Pinpoint the cell where the given text exists, returning its [x, y] midpoint coordinate. 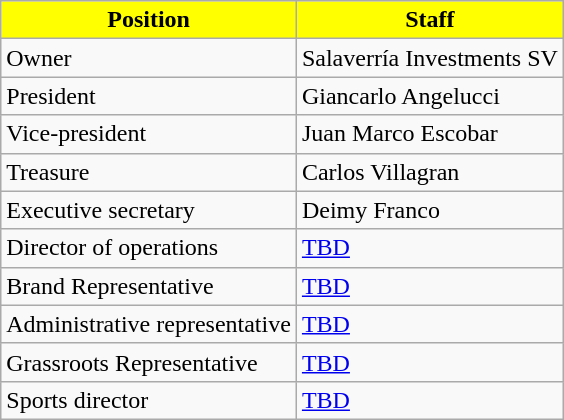
Treasure [149, 172]
Staff [430, 20]
Director of operations [149, 248]
Administrative representative [149, 324]
Salaverría Investments SV [430, 58]
Deimy Franco [430, 210]
Giancarlo Angelucci [430, 96]
Executive secretary [149, 210]
Position [149, 20]
Grassroots Representative [149, 362]
Brand Representative [149, 286]
President [149, 96]
Carlos Villagran [430, 172]
Owner [149, 58]
Vice-president [149, 134]
Juan Marco Escobar [430, 134]
Sports director [149, 400]
